Output the [X, Y] coordinate of the center of the cell containing the given text.  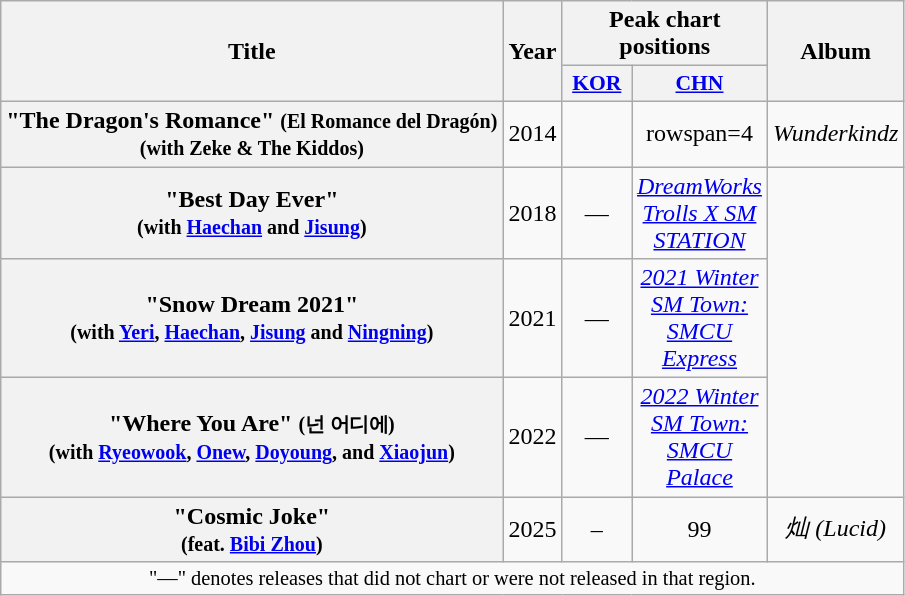
Peak chartpositions [664, 34]
"Best Day Ever"(with Haechan and Jisung) [252, 212]
Album [835, 52]
Title [252, 52]
KOR [597, 84]
Year [532, 52]
2022 [532, 438]
"—" denotes releases that did not chart or were not released in that region. [452, 579]
"Cosmic Joke" (feat. Bibi Zhou) [252, 530]
2014 [532, 134]
2021 [532, 318]
灿 (Lucid) [835, 530]
2022 Winter SM Town: SMCU Palace [700, 438]
2025 [532, 530]
rowspan=4 [700, 134]
99 [700, 530]
– [597, 530]
"The Dragon's Romance" (El Romance del Dragón)(with Zeke & The Kiddos) [252, 134]
"Snow Dream 2021"(with Yeri, Haechan, Jisung and Ningning) [252, 318]
DreamWorks Trolls X SM STATION [700, 212]
2018 [532, 212]
Wunderkindz [835, 134]
CHN [700, 84]
2021 Winter SM Town: SMCU Express [700, 318]
"Where You Are" (넌 어디에)(with Ryeowook, Onew, Doyoung, and Xiaojun) [252, 438]
